Determine the [x, y] coordinate at the center of the cell enclosing the given text.  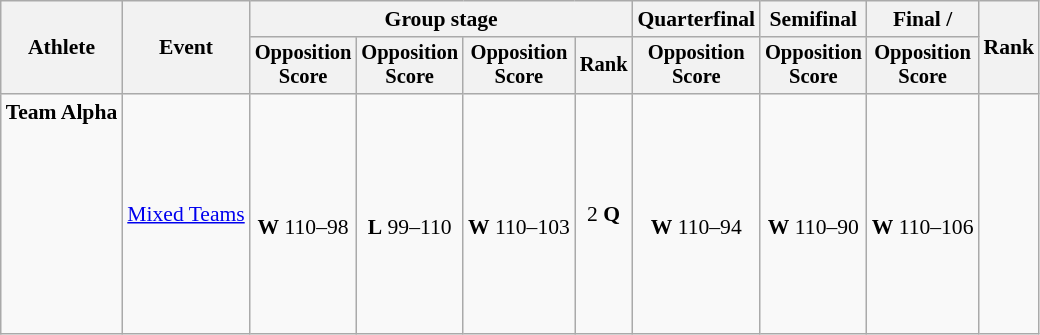
Mixed Teams [186, 214]
Event [186, 48]
Quarterfinal [696, 19]
Athlete [62, 48]
Group stage [442, 19]
W 110–90 [814, 214]
Semifinal [814, 19]
Final / [923, 19]
2 Q [604, 214]
W 110–94 [696, 214]
Team Alpha [62, 214]
W 110–98 [304, 214]
W 110–103 [519, 214]
L 99–110 [410, 214]
W 110–106 [923, 214]
